Extract the (X, Y) coordinate from the center of the cell holding the provided text.  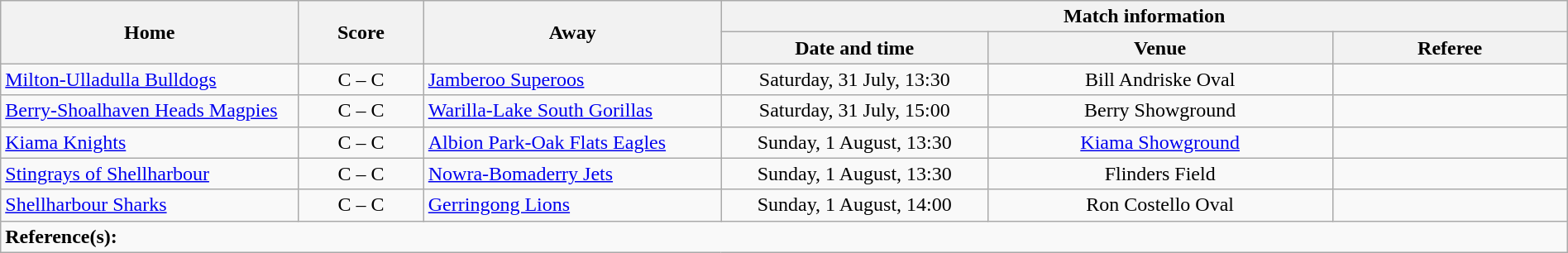
Ron Costello Oval (1159, 205)
Warilla-Lake South Gorillas (572, 111)
Stingrays of Shellharbour (150, 174)
Saturday, 31 July, 13:30 (854, 79)
Albion Park-Oak Flats Eagles (572, 142)
Kiama Showground (1159, 142)
Away (572, 32)
Home (150, 32)
Shellharbour Sharks (150, 205)
Reference(s): (784, 236)
Nowra-Bomaderry Jets (572, 174)
Gerringong Lions (572, 205)
Sunday, 1 August, 14:00 (854, 205)
Berry Showground (1159, 111)
Berry-Shoalhaven Heads Magpies (150, 111)
Jamberoo Superoos (572, 79)
Flinders Field (1159, 174)
Date and time (854, 48)
Kiama Knights (150, 142)
Milton-Ulladulla Bulldogs (150, 79)
Bill Andriske Oval (1159, 79)
Match information (1145, 17)
Venue (1159, 48)
Saturday, 31 July, 15:00 (854, 111)
Referee (1450, 48)
Score (361, 32)
